Scan for the cell matching the given text and deliver its [X, Y] coordinate at center. 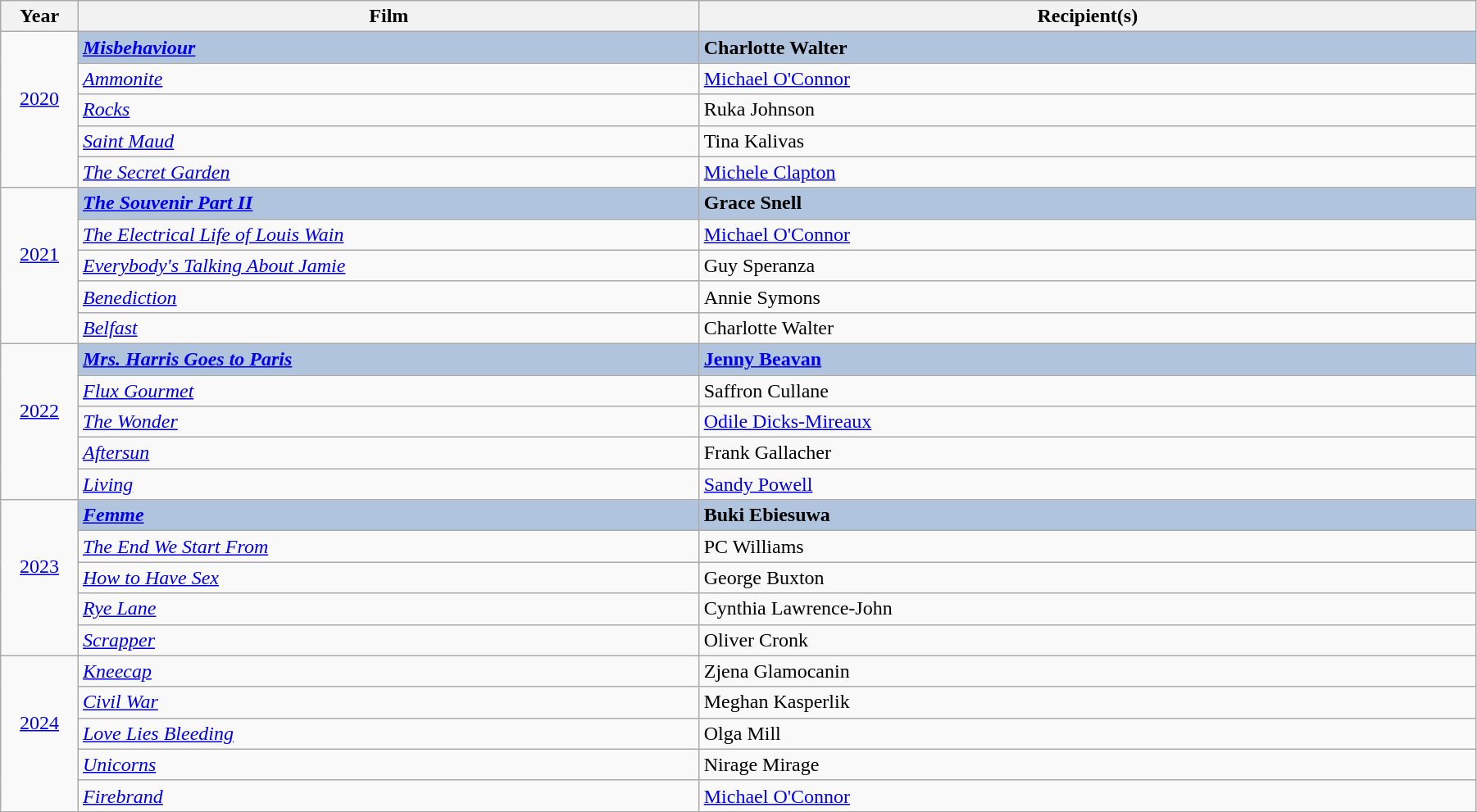
Guy Speranza [1087, 265]
Rye Lane [389, 609]
Michele Clapton [1087, 172]
Flux Gourmet [389, 391]
Saffron Cullane [1087, 391]
2021 [39, 265]
Grace Snell [1087, 203]
Benediction [389, 297]
2023 [39, 578]
Saint Maud [389, 141]
Recipient(s) [1087, 16]
Odile Dicks-Mireaux [1087, 422]
Aftersun [389, 453]
The Wonder [389, 422]
George Buxton [1087, 578]
Mrs. Harris Goes to Paris [389, 359]
Jenny Beavan [1087, 359]
Rocks [389, 110]
2024 [39, 733]
Belfast [389, 328]
Unicorns [389, 764]
The Souvenir Part II [389, 203]
Civil War [389, 702]
Kneecap [389, 671]
2020 [39, 110]
Olga Mill [1087, 733]
Frank Gallacher [1087, 453]
Love Lies Bleeding [389, 733]
Sandy Powell [1087, 484]
PC Williams [1087, 547]
Zjena Glamocanin [1087, 671]
Film [389, 16]
Nirage Mirage [1087, 764]
Scrapper [389, 640]
Living [389, 484]
The Electrical Life of Louis Wain [389, 234]
The End We Start From [389, 547]
Ruka Johnson [1087, 110]
Femme [389, 515]
Firebrand [389, 796]
The Secret Garden [389, 172]
How to Have Sex [389, 578]
Meghan Kasperlik [1087, 702]
Everybody's Talking About Jamie [389, 265]
Buki Ebiesuwa [1087, 515]
Tina Kalivas [1087, 141]
Misbehaviour [389, 48]
Annie Symons [1087, 297]
Ammonite [389, 79]
Year [39, 16]
Cynthia Lawrence-John [1087, 609]
Oliver Cronk [1087, 640]
2022 [39, 421]
